Scan for the cell matching the given text and deliver its [X, Y] coordinate at center. 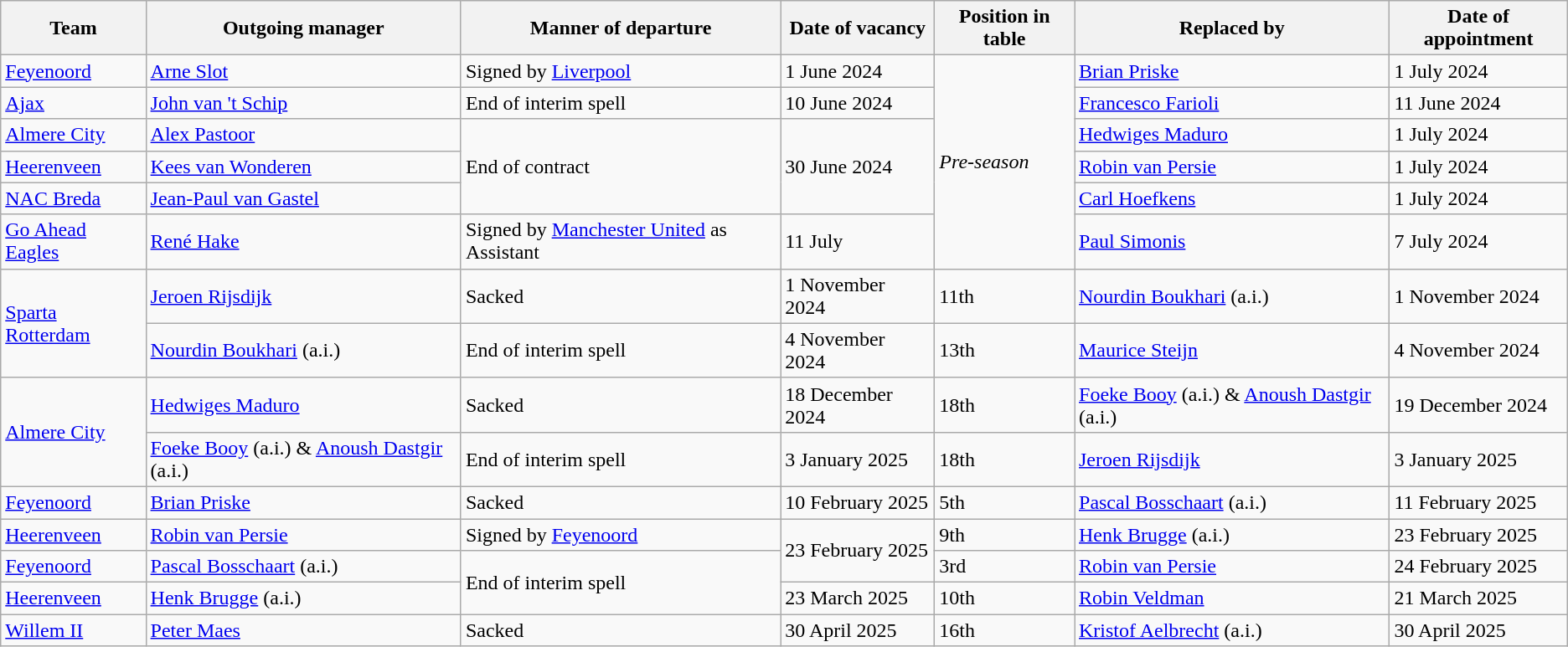
John van 't Schip [303, 103]
19 December 2024 [1478, 405]
Kees van Wonderen [303, 167]
10 February 2025 [858, 502]
10 June 2024 [858, 103]
Signed by Liverpool [620, 71]
Pre-season [1005, 162]
16th [1005, 630]
23 March 2025 [858, 598]
Jean-Paul van Gastel [303, 198]
13th [1005, 350]
Signed by Manchester United as Assistant [620, 241]
René Hake [303, 241]
Carl Hoefkens [1231, 198]
11 June 2024 [1478, 103]
NAC Breda [74, 198]
Alex Pastoor [303, 135]
1 June 2024 [858, 71]
Willem II [74, 630]
3rd [1005, 567]
Sparta Rotterdam [74, 323]
5th [1005, 502]
Paul Simonis [1231, 241]
9th [1005, 535]
Francesco Farioli [1231, 103]
Arne Slot [303, 71]
Date of vacancy [858, 28]
Ajax [74, 103]
Outgoing manager [303, 28]
21 March 2025 [1478, 598]
Team [74, 28]
11 July [858, 241]
Date of appointment [1478, 28]
10th [1005, 598]
11th [1005, 296]
7 July 2024 [1478, 241]
18 December 2024 [858, 405]
24 February 2025 [1478, 567]
11 February 2025 [1478, 502]
Peter Maes [303, 630]
Go Ahead Eagles [74, 241]
30 June 2024 [858, 167]
Maurice Steijn [1231, 350]
Position in table [1005, 28]
Kristof Aelbrecht (a.i.) [1231, 630]
Signed by Feyenoord [620, 535]
Replaced by [1231, 28]
End of contract [620, 167]
Manner of departure [620, 28]
Robin Veldman [1231, 598]
